Search for the cell housing the specified text and yield its (x, y) center coordinate. 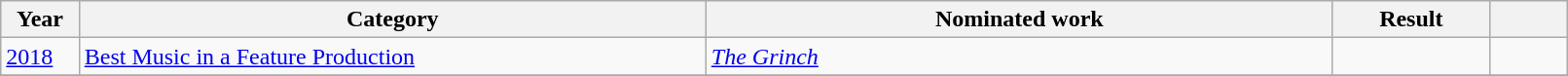
Nominated work (1019, 19)
Best Music in a Feature Production (392, 57)
2018 (40, 57)
Category (392, 19)
The Grinch (1019, 57)
Year (40, 19)
Result (1411, 19)
